Search for the cell housing the specified text and yield its (x, y) center coordinate. 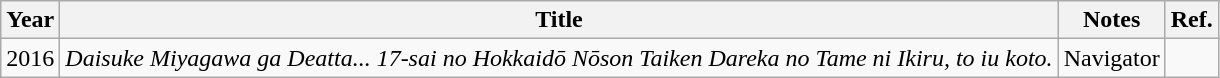
Navigator (1112, 58)
Title (559, 20)
Daisuke Miyagawa ga Deatta... 17-sai no Hokkaidō Nōson Taiken Dareka no Tame ni Ikiru, to iu koto. (559, 58)
Year (30, 20)
Notes (1112, 20)
2016 (30, 58)
Ref. (1192, 20)
